Pinpoint the cell where the given text exists, returning its [x, y] midpoint coordinate. 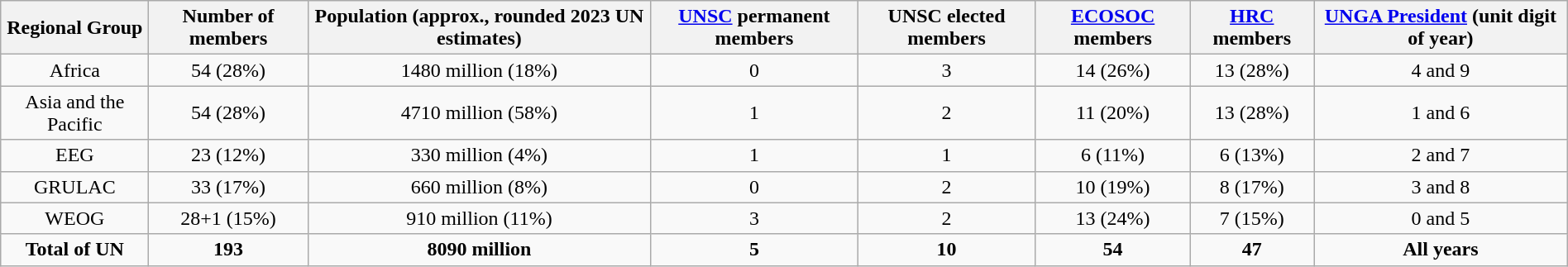
4710 million (58%) [480, 112]
6 (11%) [1113, 155]
WEOG [74, 218]
6 (13%) [1252, 155]
ECOSOC members [1113, 28]
660 million (8%) [480, 187]
3 and 8 [1441, 187]
Africa [74, 70]
Regional Group [74, 28]
10 (19%) [1113, 187]
33 (17%) [228, 187]
193 [228, 250]
23 (12%) [228, 155]
Total of UN [74, 250]
1 and 6 [1441, 112]
UNSC elected members [946, 28]
47 [1252, 250]
13 (24%) [1113, 218]
UNGA President (unit digit of year) [1441, 28]
Population (approx., rounded 2023 UN estimates) [480, 28]
GRULAC [74, 187]
4 and 9 [1441, 70]
0 and 5 [1441, 218]
HRC members [1252, 28]
28+1 (15%) [228, 218]
7 (15%) [1252, 218]
Asia and the Pacific [74, 112]
10 [946, 250]
8090 million [480, 250]
All years [1441, 250]
54 [1113, 250]
910 million (11%) [480, 218]
EEG [74, 155]
Number of members [228, 28]
5 [754, 250]
8 (17%) [1252, 187]
14 (26%) [1113, 70]
2 and 7 [1441, 155]
UNSC permanent members [754, 28]
330 million (4%) [480, 155]
1480 million (18%) [480, 70]
11 (20%) [1113, 112]
